Locate the cell with the specified text and output its (X, Y) center coordinate. 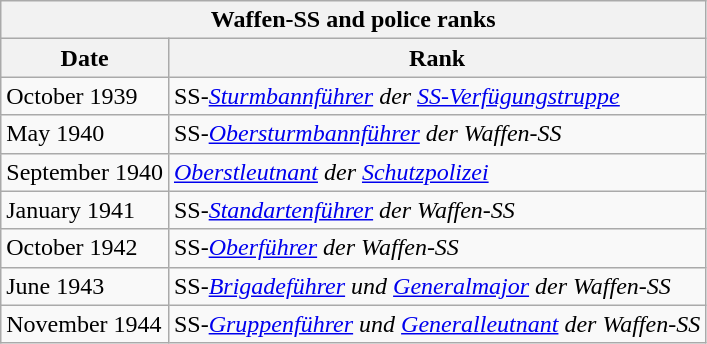
SS-Standartenführer der Waffen-SS (436, 210)
SS-Obersturmbannführer der Waffen-SS (436, 134)
SS-Oberführer der Waffen-SS (436, 248)
SS-Gruppenführer und Generalleutnant der Waffen-SS (436, 324)
Waffen-SS and police ranks (354, 20)
November 1944 (85, 324)
September 1940 (85, 172)
January 1941 (85, 210)
October 1939 (85, 96)
Oberstleutnant der Schutzpolizei (436, 172)
May 1940 (85, 134)
SS-Sturmbannführer der SS-Verfügungstruppe (436, 96)
June 1943 (85, 286)
SS-Brigadeführer und Generalmajor der Waffen-SS (436, 286)
Rank (436, 58)
Date (85, 58)
October 1942 (85, 248)
